Pinpoint the cell where the given text exists, returning its [X, Y] midpoint coordinate. 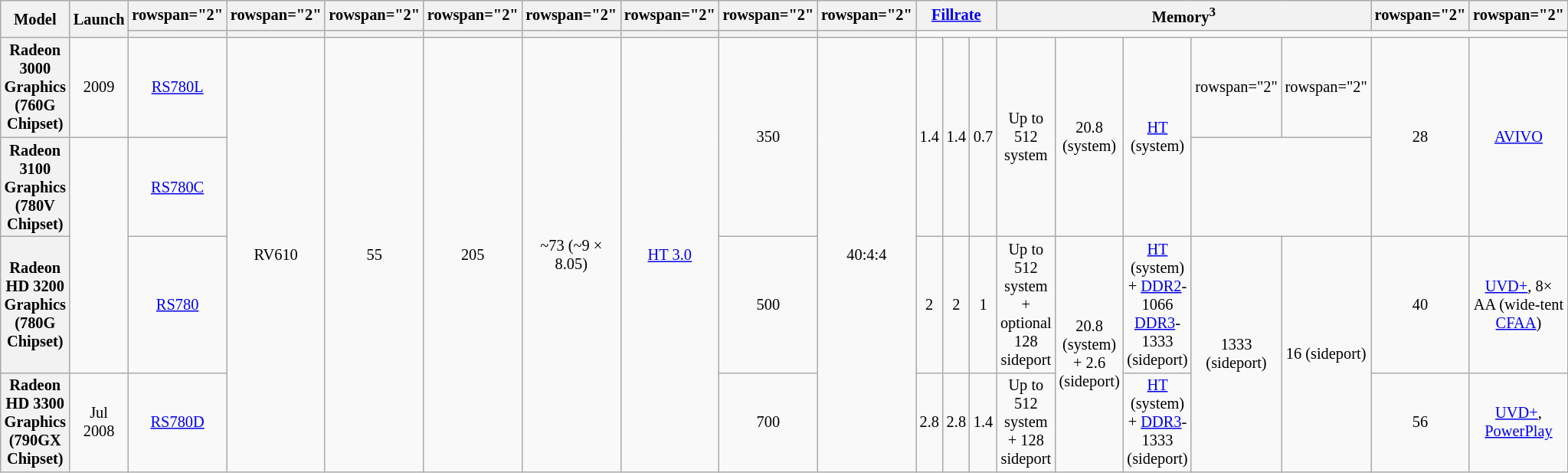
~73 (~9 × 8.05) [571, 255]
RS780C [178, 187]
RS780L [178, 87]
AVIVO [1518, 136]
UVD+, 8× AA (wide-tent CFAA) [1518, 304]
Launch [100, 18]
500 [769, 304]
HT (system) [1158, 136]
Up to 512 system [1026, 136]
28 [1420, 136]
Jul 2008 [100, 422]
700 [769, 422]
55 [374, 255]
Fillrate [956, 15]
Memory3 [1184, 15]
0.7 [984, 136]
Up to 512 system + 128 sideport [1026, 422]
HT 3.0 [669, 255]
Radeon 3000 Graphics (760G Chipset) [35, 87]
Radeon HD 3300 Graphics (790GX Chipset) [35, 422]
1 [984, 304]
Radeon 3100 Graphics (780V Chipset) [35, 187]
56 [1420, 422]
Model [35, 18]
40:4:4 [867, 255]
40 [1420, 304]
HT (system) + DDR2-1066 DDR3-1333 (sideport) [1158, 304]
Up to 512 system + optional 128 sideport [1026, 304]
RS780D [178, 422]
UVD+, PowerPlay [1518, 422]
HT (system) + DDR3-1333 (sideport) [1158, 422]
Radeon HD 3200 Graphics (780G Chipset) [35, 304]
350 [769, 136]
2009 [100, 87]
RV610 [276, 255]
RS780 [178, 304]
205 [473, 255]
20.8 (system) + 2.6 (sideport) [1089, 354]
20.8 (system) [1089, 136]
16 (sideport) [1327, 354]
1333 (sideport) [1236, 354]
